Extract the [x, y] coordinate from the center of the cell holding the provided text.  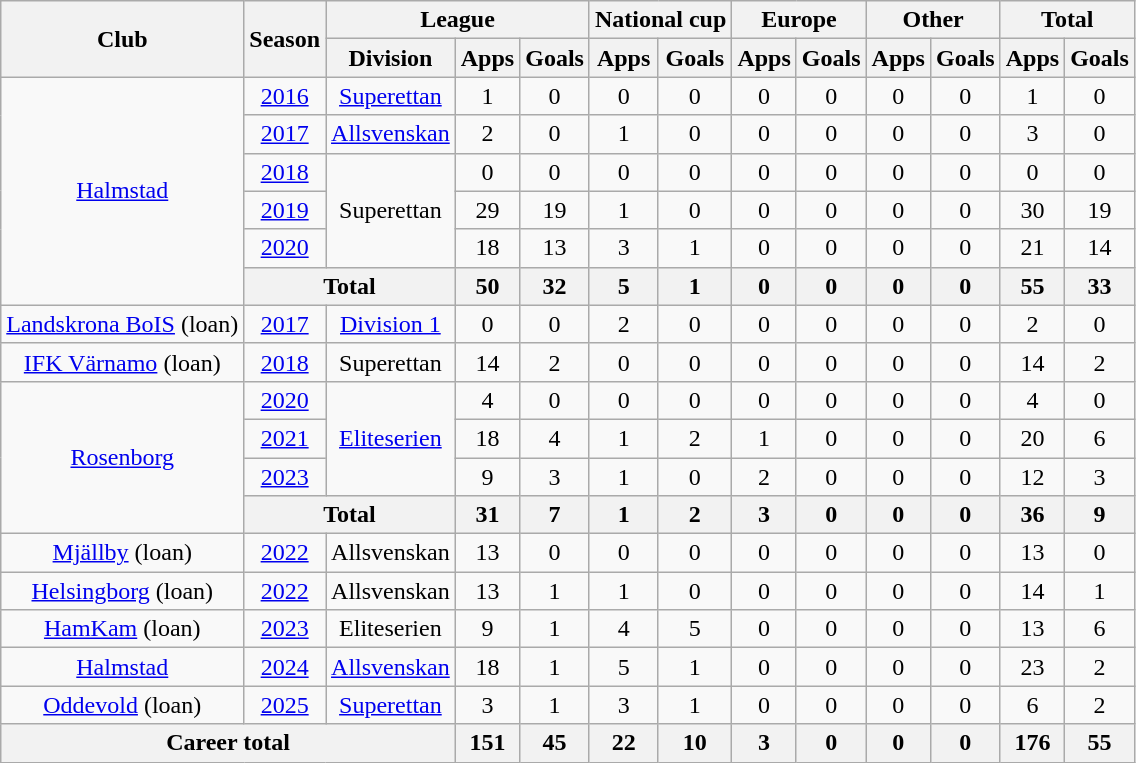
2019 [285, 210]
7 [555, 515]
Other [933, 20]
45 [555, 743]
2024 [285, 667]
League [458, 20]
32 [555, 286]
HamKam (loan) [122, 629]
Career total [228, 743]
12 [1032, 477]
Helsingborg (loan) [122, 591]
50 [487, 286]
IFK Värnamo (loan) [122, 362]
Division [391, 58]
Mjällby (loan) [122, 553]
151 [487, 743]
Season [285, 39]
Oddevold (loan) [122, 705]
176 [1032, 743]
Club [122, 39]
20 [1032, 438]
23 [1032, 667]
22 [623, 743]
29 [487, 210]
Europe [799, 20]
2021 [285, 438]
33 [1100, 286]
36 [1032, 515]
Rosenborg [122, 457]
National cup [660, 20]
10 [695, 743]
30 [1032, 210]
Landskrona BoIS (loan) [122, 324]
2016 [285, 96]
2025 [285, 705]
21 [1032, 248]
Division 1 [391, 324]
31 [487, 515]
